Pinpoint the cell where the given text exists, returning its (x, y) midpoint coordinate. 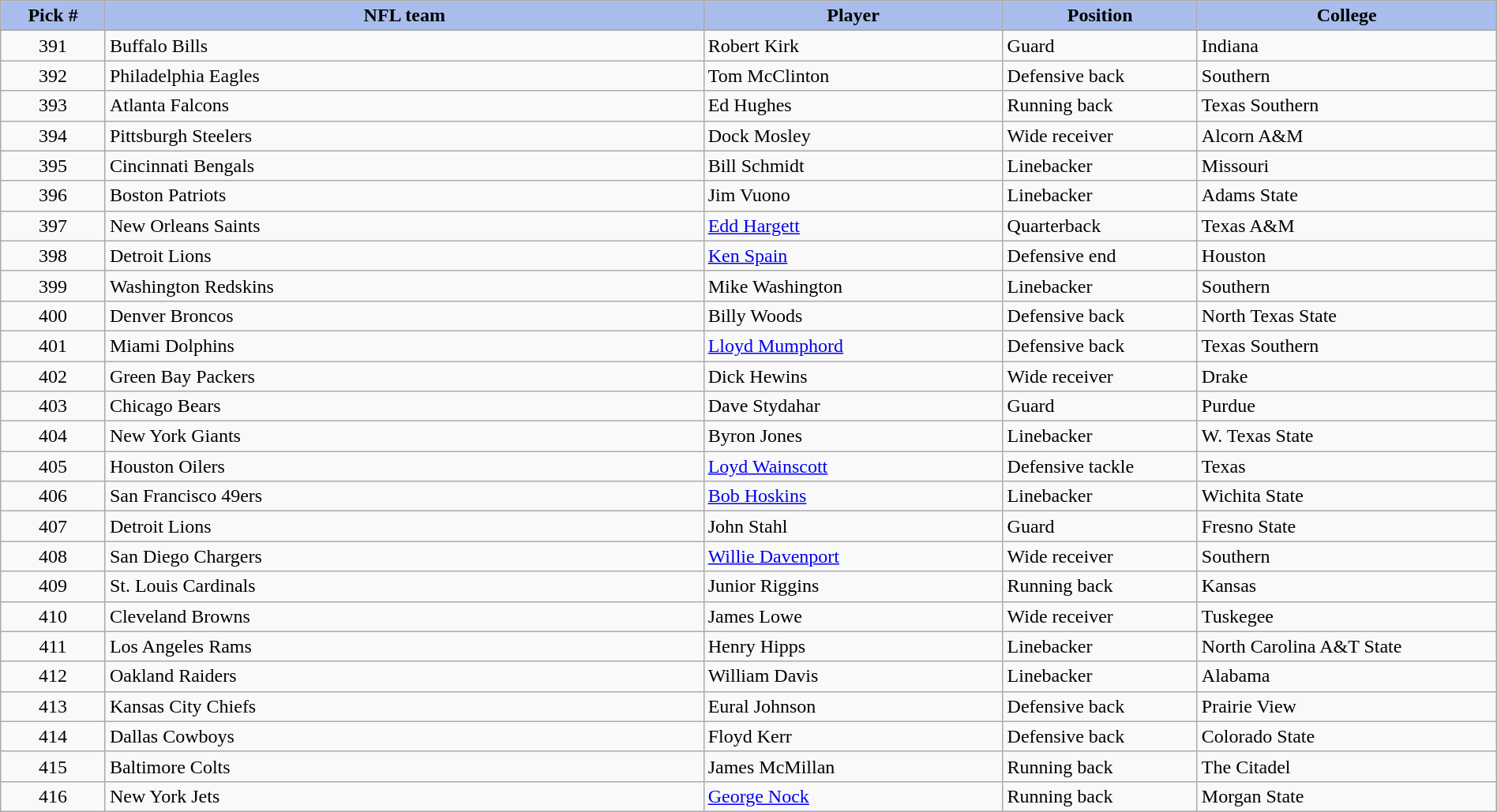
Defensive tackle (1100, 466)
407 (54, 526)
The Citadel (1347, 766)
Houston (1347, 256)
James Lowe (853, 616)
Missouri (1347, 166)
San Francisco 49ers (404, 496)
Henry Hipps (853, 646)
Los Angeles Rams (404, 646)
391 (54, 46)
Prairie View (1347, 706)
Junior Riggins (853, 586)
Denver Broncos (404, 316)
Drake (1347, 376)
Kansas (1347, 586)
Fresno State (1347, 526)
Baltimore Colts (404, 766)
402 (54, 376)
397 (54, 226)
395 (54, 166)
San Diego Chargers (404, 556)
New York Jets (404, 796)
Byron Jones (853, 436)
Green Bay Packers (404, 376)
Billy Woods (853, 316)
406 (54, 496)
Texas (1347, 466)
Dock Mosley (853, 136)
Wichita State (1347, 496)
W. Texas State (1347, 436)
Edd Hargett (853, 226)
Kansas City Chiefs (404, 706)
New York Giants (404, 436)
North Texas State (1347, 316)
Morgan State (1347, 796)
Purdue (1347, 406)
Oakland Raiders (404, 676)
Dallas Cowboys (404, 736)
392 (54, 76)
Indiana (1347, 46)
Ed Hughes (853, 106)
Eural Johnson (853, 706)
Colorado State (1347, 736)
Tuskegee (1347, 616)
Texas A&M (1347, 226)
398 (54, 256)
416 (54, 796)
Pittsburgh Steelers (404, 136)
Philadelphia Eagles (404, 76)
393 (54, 106)
Alabama (1347, 676)
Atlanta Falcons (404, 106)
Bob Hoskins (853, 496)
Cleveland Browns (404, 616)
George Nock (853, 796)
413 (54, 706)
415 (54, 766)
NFL team (404, 16)
Houston Oilers (404, 466)
Jim Vuono (853, 196)
Floyd Kerr (853, 736)
College (1347, 16)
411 (54, 646)
Pick # (54, 16)
Player (853, 16)
Tom McClinton (853, 76)
Willie Davenport (853, 556)
Washington Redskins (404, 286)
Buffalo Bills (404, 46)
396 (54, 196)
Chicago Bears (404, 406)
399 (54, 286)
Bill Schmidt (853, 166)
403 (54, 406)
Quarterback (1100, 226)
408 (54, 556)
Adams State (1347, 196)
Alcorn A&M (1347, 136)
Dick Hewins (853, 376)
North Carolina A&T State (1347, 646)
400 (54, 316)
John Stahl (853, 526)
Dave Stydahar (853, 406)
New Orleans Saints (404, 226)
Position (1100, 16)
394 (54, 136)
410 (54, 616)
St. Louis Cardinals (404, 586)
404 (54, 436)
Defensive end (1100, 256)
James McMillan (853, 766)
Boston Patriots (404, 196)
Ken Spain (853, 256)
Robert Kirk (853, 46)
Cincinnati Bengals (404, 166)
401 (54, 346)
Lloyd Mumphord (853, 346)
Loyd Wainscott (853, 466)
412 (54, 676)
405 (54, 466)
409 (54, 586)
Miami Dolphins (404, 346)
William Davis (853, 676)
414 (54, 736)
Mike Washington (853, 286)
